Return the [X, Y] coordinate for the center point of the cell that contains the specified text.  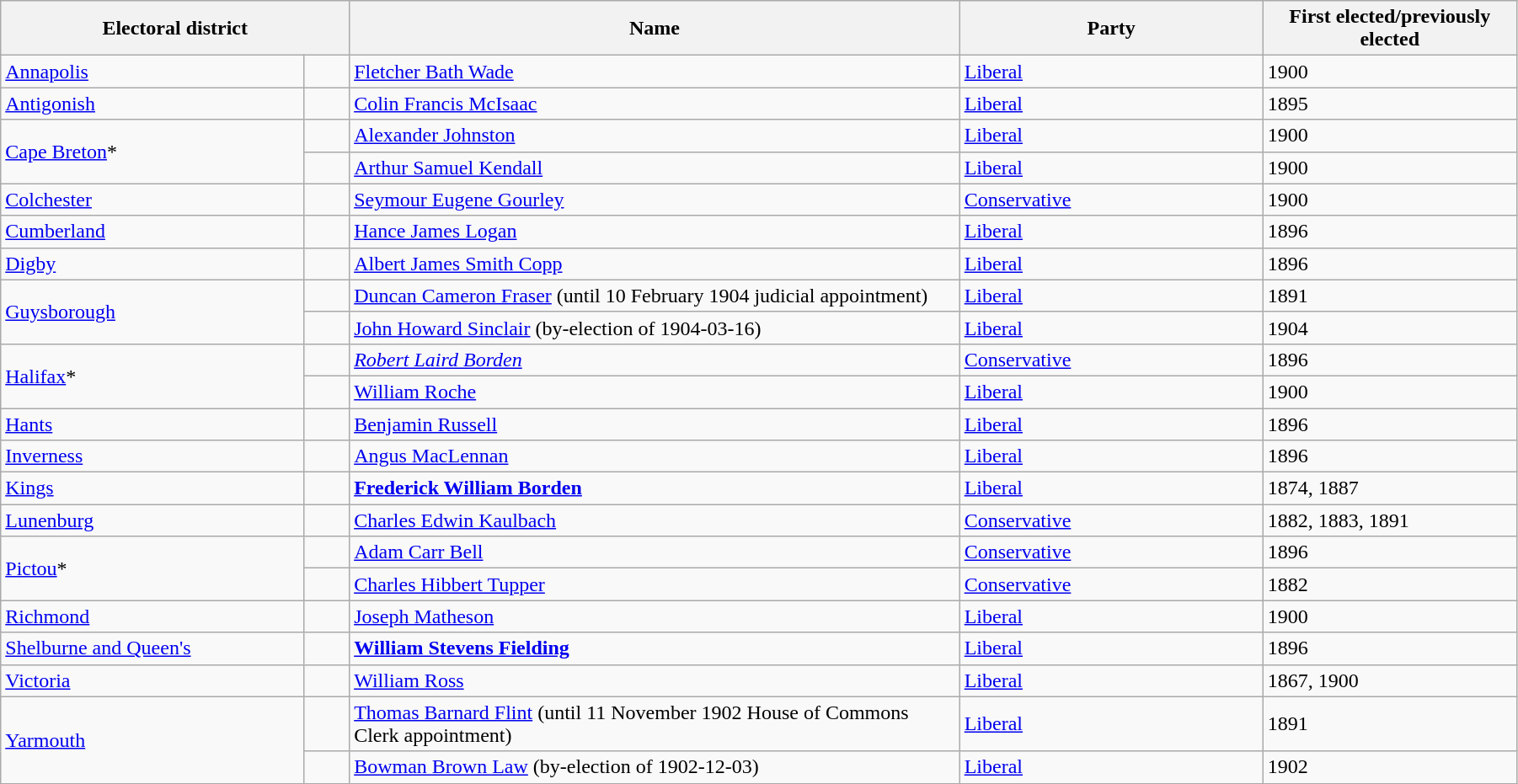
Richmond [152, 616]
Thomas Barnard Flint (until 11 November 1902 House of Commons Clerk appointment) [655, 724]
Electoral district [175, 29]
Victoria [152, 680]
Cape Breton* [152, 152]
Colin Francis McIsaac [655, 104]
Albert James Smith Copp [655, 264]
1874, 1887 [1390, 488]
Charles Hibbert Tupper [655, 584]
1895 [1390, 104]
Frederick William Borden [655, 488]
Arthur Samuel Kendall [655, 168]
Party [1111, 29]
Fletcher Bath Wade [655, 72]
1882, 1883, 1891 [1390, 520]
1867, 1900 [1390, 680]
Benjamin Russell [655, 424]
Antigonish [152, 104]
Halifax* [152, 376]
Bowman Brown Law (by-election of 1902-12-03) [655, 767]
Seymour Eugene Gourley [655, 200]
Joseph Matheson [655, 616]
Lunenburg [152, 520]
1882 [1390, 584]
Shelburne and Queen's [152, 648]
Duncan Cameron Fraser (until 10 February 1904 judicial appointment) [655, 296]
William Roche [655, 392]
Name [655, 29]
Digby [152, 264]
Pictou* [152, 568]
Alexander Johnston [655, 136]
John Howard Sinclair (by-election of 1904-03-16) [655, 328]
Charles Edwin Kaulbach [655, 520]
Angus MacLennan [655, 456]
Colchester [152, 200]
William Ross [655, 680]
Hance James Logan [655, 232]
1904 [1390, 328]
Adam Carr Bell [655, 552]
Guysborough [152, 312]
William Stevens Fielding [655, 648]
1902 [1390, 767]
Robert Laird Borden [655, 360]
First elected/previously elected [1390, 29]
Hants [152, 424]
Cumberland [152, 232]
Yarmouth [152, 739]
Annapolis [152, 72]
Kings [152, 488]
Inverness [152, 456]
